Find where the given text appears and provide that cell's center as [x, y] coordinate. 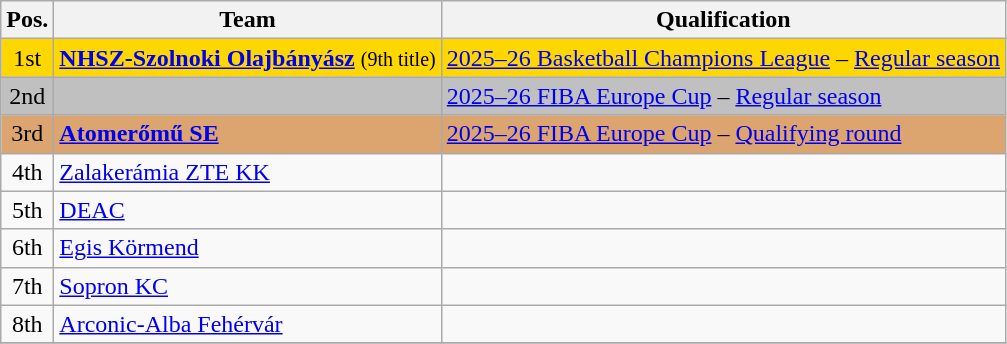
Sopron KC [248, 286]
Zalakerámia ZTE KK [248, 172]
3rd [28, 134]
5th [28, 210]
2025–26 Basketball Champions League – Regular season [723, 58]
2025–26 FIBA Europe Cup – Qualifying round [723, 134]
Pos. [28, 20]
8th [28, 324]
Arconic-Alba Fehérvár [248, 324]
Atomerőmű SE [248, 134]
Team [248, 20]
4th [28, 172]
Qualification [723, 20]
1st [28, 58]
7th [28, 286]
6th [28, 248]
NHSZ-Szolnoki Olajbányász (9th title) [248, 58]
Egis Körmend [248, 248]
2025–26 FIBA Europe Cup – Regular season [723, 96]
2nd [28, 96]
DEAC [248, 210]
